Determine the (x, y) coordinate at the center of the cell enclosing the given text.  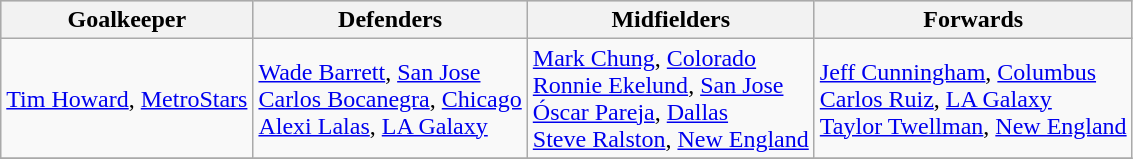
Wade Barrett, San Jose Carlos Bocanegra, Chicago Alexi Lalas, LA Galaxy (390, 98)
Jeff Cunningham, Columbus Carlos Ruiz, LA Galaxy Taylor Twellman, New England (973, 98)
Defenders (390, 20)
Goalkeeper (127, 20)
Forwards (973, 20)
Midfielders (670, 20)
Mark Chung, Colorado Ronnie Ekelund, San Jose Óscar Pareja, Dallas Steve Ralston, New England (670, 98)
Tim Howard, MetroStars (127, 98)
